For the text-containing cell, return its midpoint in (X, Y) coordinate format. 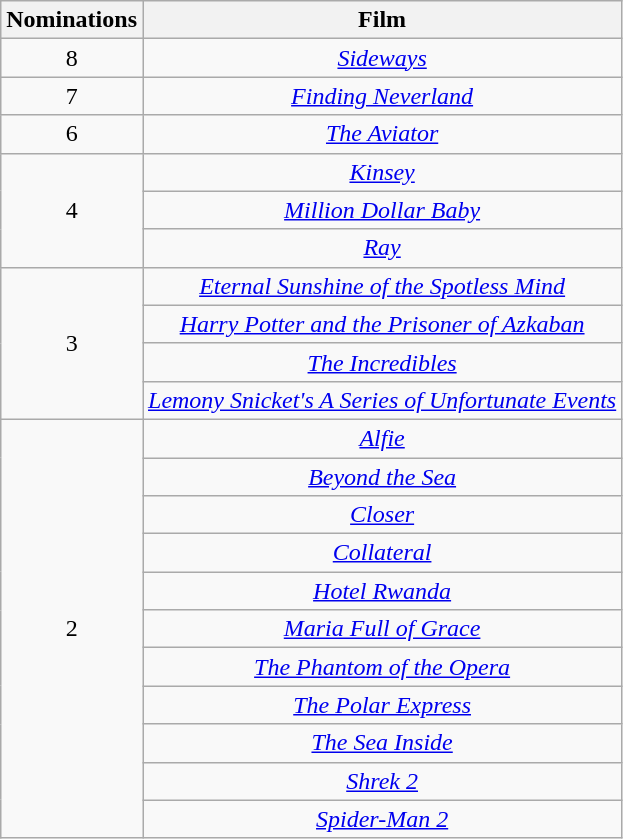
Million Dollar Baby (382, 210)
Finding Neverland (382, 96)
Sideways (382, 58)
8 (72, 58)
Harry Potter and the Prisoner of Azkaban (382, 324)
Film (382, 20)
The Sea Inside (382, 743)
2 (72, 628)
Maria Full of Grace (382, 629)
6 (72, 134)
The Phantom of the Opera (382, 667)
Spider-Man 2 (382, 819)
The Polar Express (382, 705)
Beyond the Sea (382, 477)
Nominations (72, 20)
Alfie (382, 438)
Closer (382, 515)
The Incredibles (382, 362)
Kinsey (382, 172)
7 (72, 96)
Hotel Rwanda (382, 591)
Collateral (382, 553)
Lemony Snicket's A Series of Unfortunate Events (382, 400)
Ray (382, 248)
Eternal Sunshine of the Spotless Mind (382, 286)
4 (72, 210)
Shrek 2 (382, 781)
The Aviator (382, 134)
3 (72, 343)
